Extract the [x, y] coordinate from the center of the cell holding the provided text.  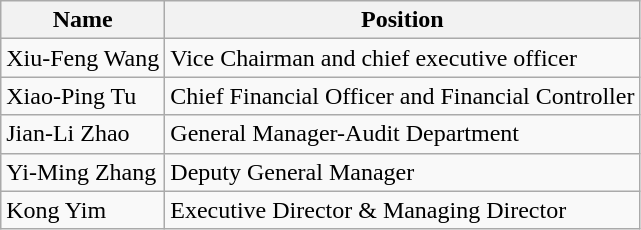
Name [83, 20]
Executive Director & Managing Director [402, 210]
Jian-Li Zhao [83, 134]
Chief Financial Officer and Financial Controller [402, 96]
Vice Chairman and chief executive officer [402, 58]
Xiu-Feng Wang [83, 58]
Yi-Ming Zhang [83, 172]
General Manager-Audit Department [402, 134]
Xiao-Ping Tu [83, 96]
Deputy General Manager [402, 172]
Position [402, 20]
Kong Yim [83, 210]
